Return (x, y) of the center of cell containing provided text 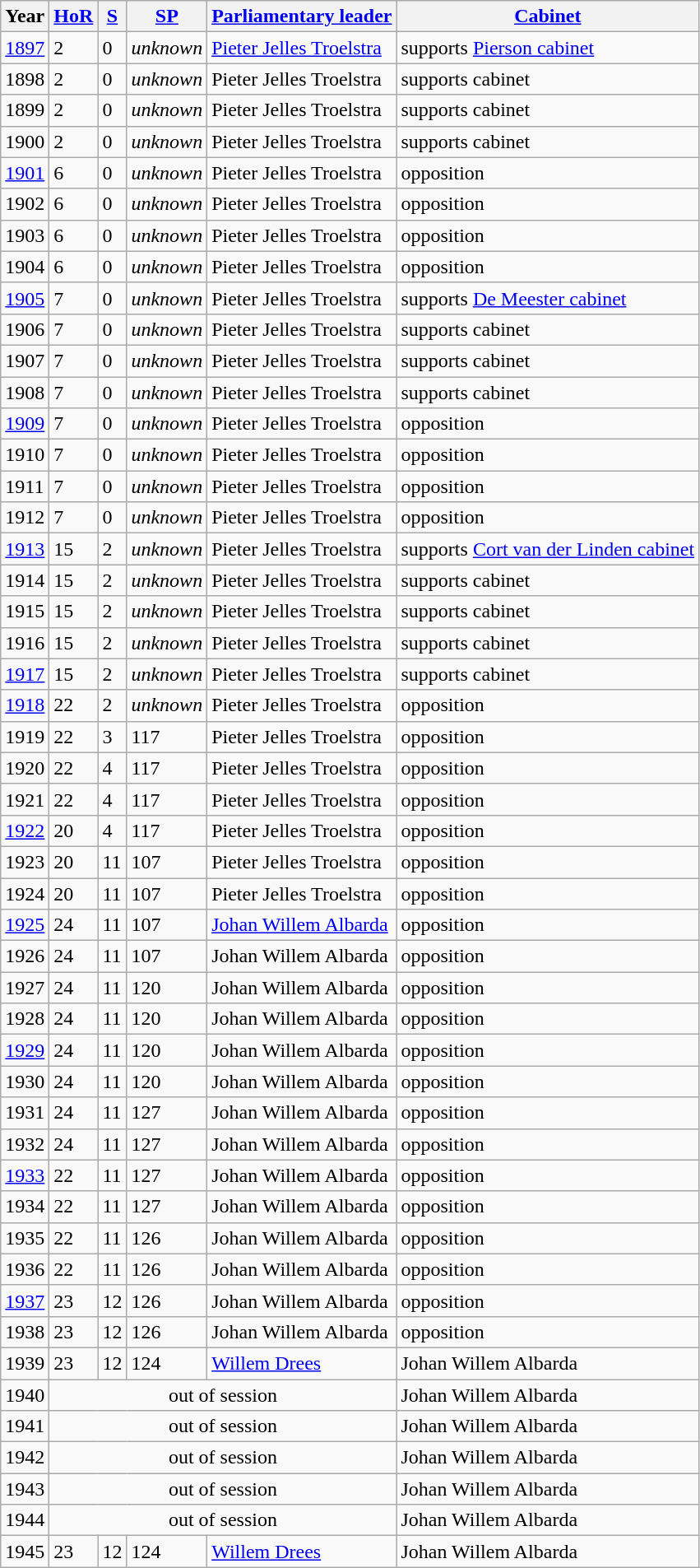
1944 (25, 1520)
1919 (25, 737)
1945 (25, 1552)
1921 (25, 799)
1914 (25, 580)
1922 (25, 831)
1938 (25, 1332)
1917 (25, 674)
1916 (25, 643)
1929 (25, 1050)
1926 (25, 956)
1915 (25, 612)
3 (112, 737)
1905 (25, 298)
1911 (25, 486)
1932 (25, 1144)
supports Pierson cabinet (548, 48)
1902 (25, 204)
S (112, 16)
1933 (25, 1175)
1939 (25, 1363)
1930 (25, 1082)
1907 (25, 361)
1908 (25, 393)
1897 (25, 48)
1899 (25, 110)
1906 (25, 329)
1931 (25, 1113)
1918 (25, 705)
1943 (25, 1489)
1913 (25, 549)
SP (167, 16)
1923 (25, 862)
1904 (25, 267)
1920 (25, 768)
1924 (25, 893)
1935 (25, 1238)
1901 (25, 173)
1942 (25, 1458)
1937 (25, 1300)
1928 (25, 1019)
1940 (25, 1395)
1909 (25, 424)
Year (25, 16)
Cabinet (548, 16)
1900 (25, 142)
1925 (25, 925)
1934 (25, 1207)
1936 (25, 1269)
1903 (25, 235)
HoR (74, 16)
1898 (25, 79)
supports De Meester cabinet (548, 298)
supports Cort van der Linden cabinet (548, 549)
1912 (25, 518)
Parliamentary leader (302, 16)
1910 (25, 455)
1941 (25, 1426)
1927 (25, 988)
